Determine the [X, Y] coordinate at the center of the cell enclosing the given text.  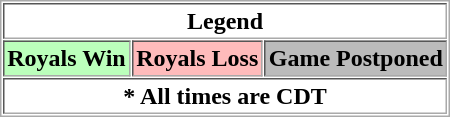
Royals Win [67, 58]
Game Postponed [356, 58]
Royals Loss [198, 58]
* All times are CDT [226, 96]
Legend [226, 21]
